Extract the (x, y) coordinate from the center of the cell holding the provided text.  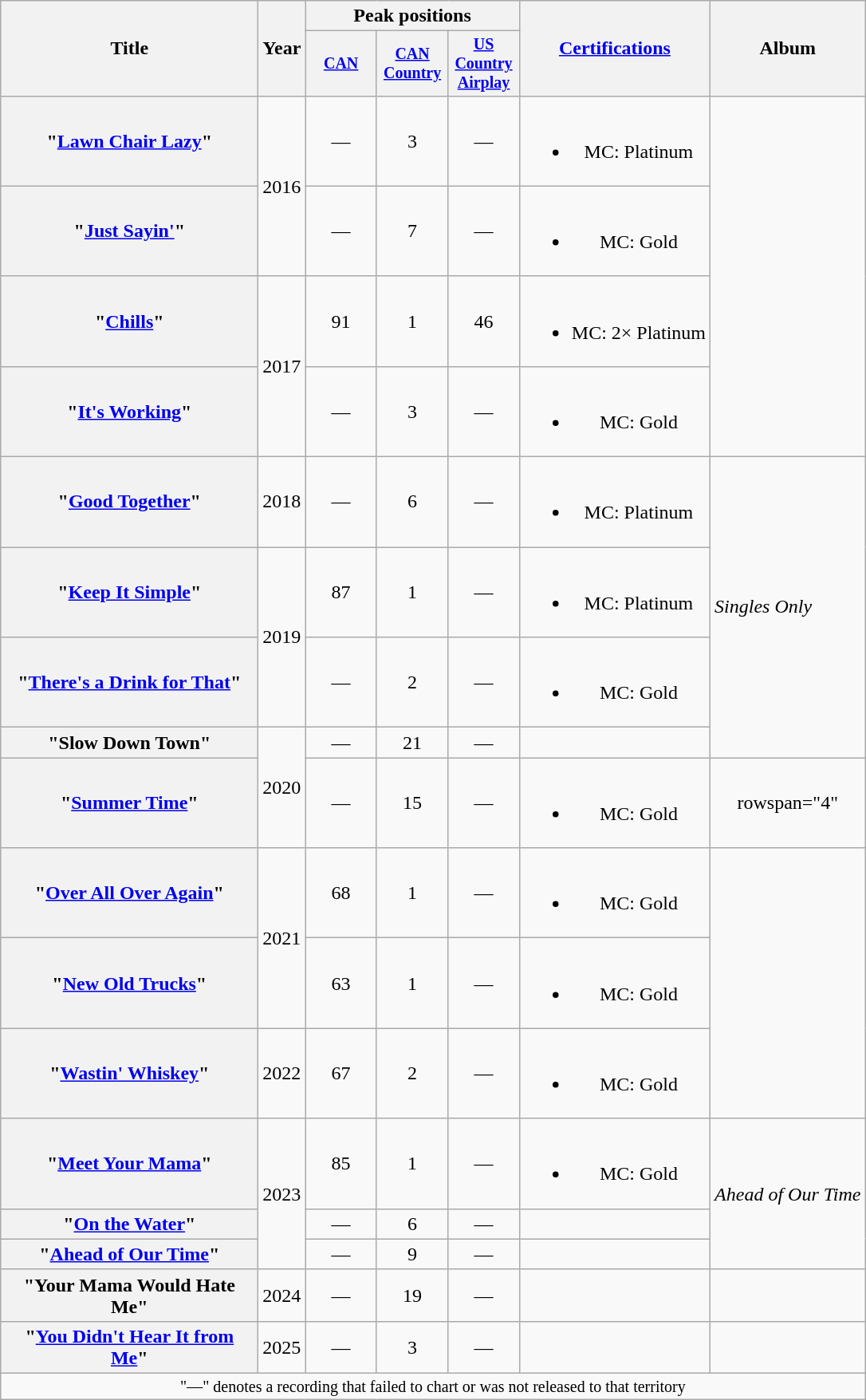
Peak positions (412, 16)
rowspan="4" (788, 803)
2018 (282, 503)
46 (483, 321)
2021 (282, 938)
"Over All Over Again" (129, 893)
67 (341, 1074)
63 (341, 983)
2022 (282, 1074)
"Keep It Simple" (129, 592)
"Lawn Chair Lazy" (129, 140)
21 (411, 743)
2016 (282, 186)
68 (341, 893)
CAN (341, 64)
2025 (282, 1347)
"It's Working" (129, 412)
"There's a Drink for That" (129, 683)
"Summer Time" (129, 803)
Year (282, 49)
"Meet Your Mama" (129, 1163)
2020 (282, 788)
Singles Only (788, 608)
"Wastin' Whiskey" (129, 1074)
"Just Sayin'" (129, 231)
Ahead of Our Time (788, 1193)
"Ahead of Our Time" (129, 1254)
CAN Country (411, 64)
87 (341, 592)
2019 (282, 637)
2023 (282, 1193)
Album (788, 49)
"Your Mama Would Hate Me" (129, 1295)
15 (411, 803)
"New Old Trucks" (129, 983)
"Good Together" (129, 503)
19 (411, 1295)
7 (411, 231)
2017 (282, 366)
85 (341, 1163)
"You Didn't Hear It from Me" (129, 1347)
"Slow Down Town" (129, 743)
"On the Water" (129, 1224)
"—" denotes a recording that failed to chart or was not released to that territory (433, 1386)
Certifications (614, 49)
91 (341, 321)
9 (411, 1254)
2024 (282, 1295)
"Chills" (129, 321)
Title (129, 49)
MC: 2× Platinum (614, 321)
US Country Airplay (483, 64)
